Locate the cell with the specified text and output its [X, Y] center coordinate. 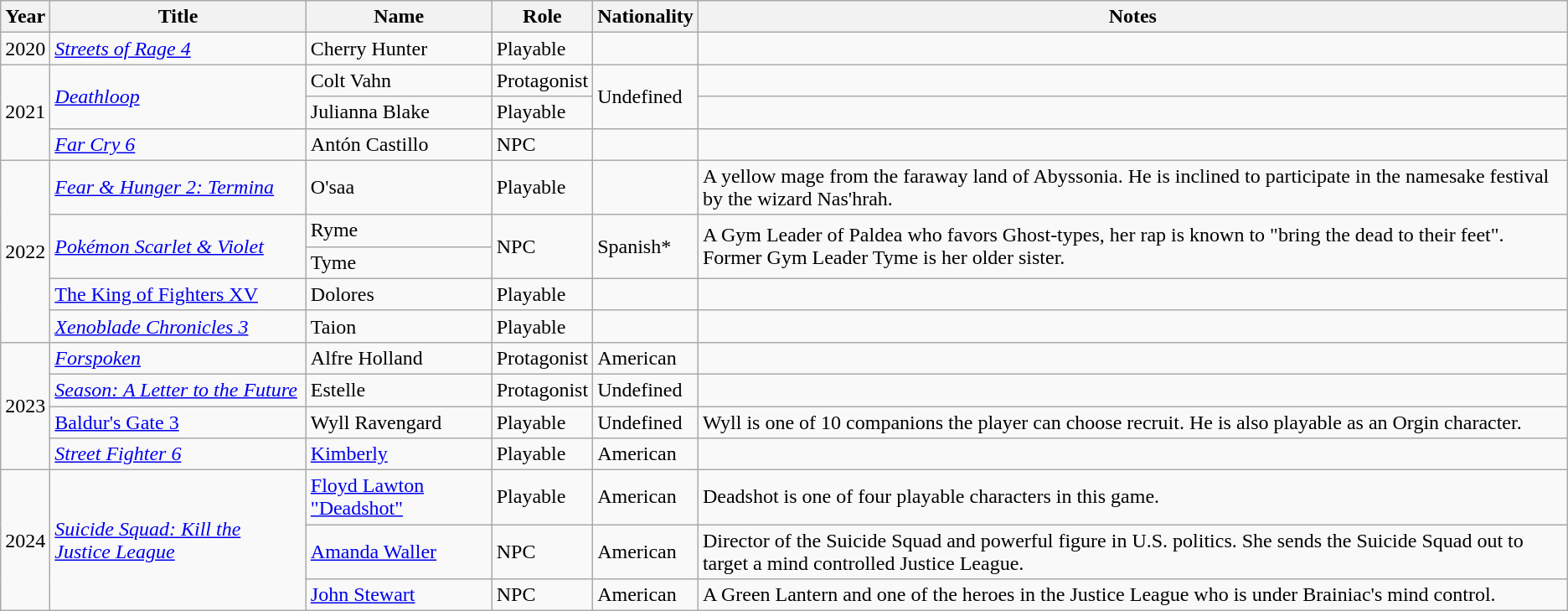
2022 [25, 251]
Wyll is one of 10 companions the player can choose recruit. He is also playable as an Orgin character. [1132, 422]
Taion [399, 326]
Suicide Squad: Kill the Justice League [178, 541]
Year [25, 17]
Cherry Hunter [399, 49]
Street Fighter 6 [178, 454]
Spanish* [646, 246]
Season: A Letter to the Future [178, 390]
Amanda Waller [399, 551]
Julianna Blake [399, 112]
John Stewart [399, 595]
Alfre Holland [399, 358]
Deadshot is one of four playable characters in this game. [1132, 498]
A Green Lantern and one of the heroes in the Justice League who is under Brainiac's mind control. [1132, 595]
Nationality [646, 17]
2020 [25, 49]
Kimberly [399, 454]
Pokémon Scarlet & Violet [178, 246]
Streets of Rage 4 [178, 49]
2023 [25, 406]
Colt Vahn [399, 80]
Notes [1132, 17]
Floyd Lawton "Deadshot" [399, 498]
Antón Castillo [399, 144]
Forspoken [178, 358]
Xenoblade Chronicles 3 [178, 326]
Tyme [399, 262]
A yellow mage from the faraway land of Abyssonia. He is inclined to participate in the namesake festival by the wizard Nas'hrah. [1132, 188]
2021 [25, 112]
Deathloop [178, 96]
Ryme [399, 230]
Wyll Ravengard [399, 422]
Dolores [399, 294]
The King of Fighters XV [178, 294]
Director of the Suicide Squad and powerful figure in U.S. politics. She sends the Suicide Squad out to target a mind controlled Justice League. [1132, 551]
2024 [25, 541]
Baldur's Gate 3 [178, 422]
A Gym Leader of Paldea who favors Ghost-types, her rap is known to "bring the dead to their feet". Former Gym Leader Tyme is her older sister. [1132, 246]
Fear & Hunger 2: Termina [178, 188]
O'saa [399, 188]
Name [399, 17]
Role [542, 17]
Estelle [399, 390]
Far Cry 6 [178, 144]
Title [178, 17]
